Search for the cell housing the specified text and yield its (x, y) center coordinate. 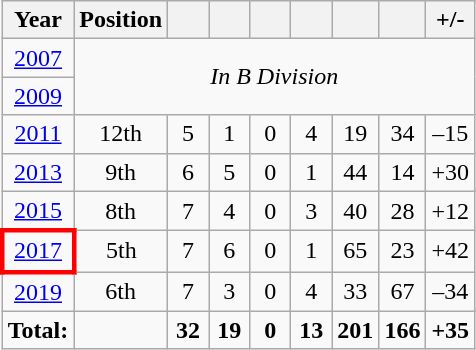
2009 (38, 96)
40 (356, 211)
–34 (450, 292)
67 (402, 292)
2007 (38, 58)
23 (402, 252)
34 (402, 134)
Year (38, 20)
–15 (450, 134)
+35 (450, 330)
Position (121, 20)
+12 (450, 211)
44 (356, 172)
12th (121, 134)
5th (121, 252)
32 (188, 330)
+/- (450, 20)
2017 (38, 252)
2015 (38, 211)
9th (121, 172)
2011 (38, 134)
+42 (450, 252)
In B Division (274, 77)
8th (121, 211)
+30 (450, 172)
65 (356, 252)
Total: (38, 330)
6th (121, 292)
13 (312, 330)
2013 (38, 172)
28 (402, 211)
33 (356, 292)
2019 (38, 292)
201 (356, 330)
14 (402, 172)
166 (402, 330)
